Determine the [X, Y] coordinate at the center of the cell enclosing the given text.  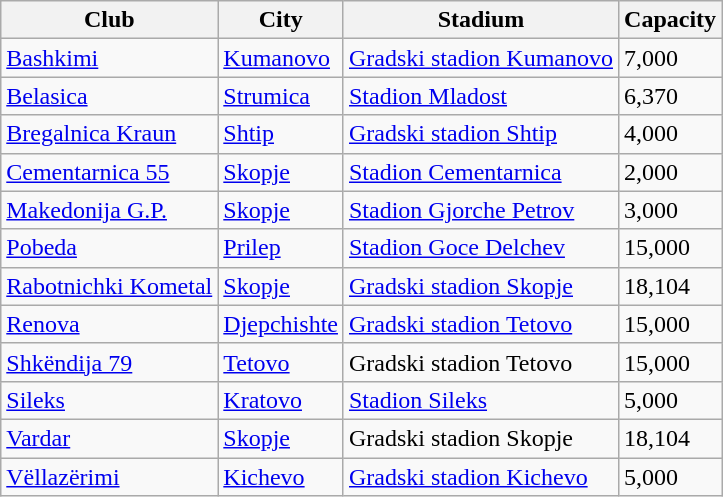
Shtip [281, 134]
Stadion Cementarnica [480, 172]
Cementarnica 55 [110, 172]
Sileks [110, 400]
Tetovo [281, 362]
Gradski stadion Shtip [480, 134]
Gradski stadion Kumanovo [480, 58]
Pobeda [110, 248]
Vardar [110, 438]
Gradski stadion Kichevo [480, 477]
Makedonija G.P. [110, 210]
Kichevo [281, 477]
7,000 [670, 58]
Stadion Gjorche Petrov [480, 210]
Bashkimi [110, 58]
Stadium [480, 20]
Bregalnica Kraun [110, 134]
3,000 [670, 210]
Stadion Mladost [480, 96]
Rabotnichki Kometal [110, 286]
2,000 [670, 172]
City [281, 20]
6,370 [670, 96]
Djepchishte [281, 324]
Prilep [281, 248]
Belasica [110, 96]
Capacity [670, 20]
Renova [110, 324]
Stadion Goce Delchev [480, 248]
Vëllazërimi [110, 477]
4,000 [670, 134]
Strumica [281, 96]
Kumanovo [281, 58]
Stadion Sileks [480, 400]
Kratovo [281, 400]
Club [110, 20]
Shkëndija 79 [110, 362]
